Extract the (X, Y) coordinate from the center of the cell holding the provided text.  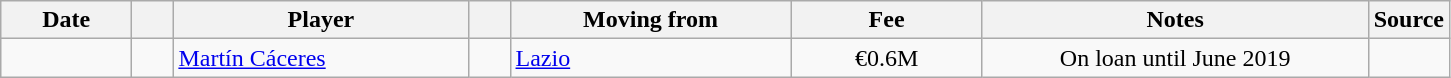
Notes (1175, 20)
Lazio (650, 58)
Source (1408, 20)
Player (321, 20)
€0.6M (886, 58)
Moving from (650, 20)
On loan until June 2019 (1175, 58)
Fee (886, 20)
Martín Cáceres (321, 58)
Date (66, 20)
